Extract the (x, y) coordinate from the center of the cell holding the provided text.  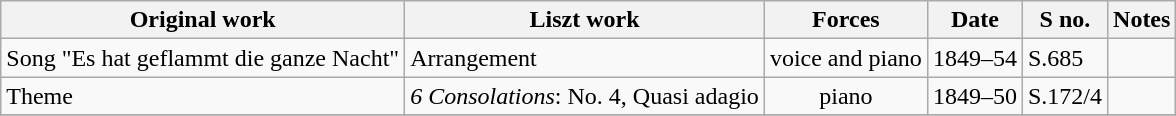
Song "Es hat geflammt die ganze Nacht" (203, 58)
Arrangement (585, 58)
Forces (846, 20)
6 Consolations: No. 4, Quasi adagio (585, 96)
Notes (1142, 20)
Date (974, 20)
voice and piano (846, 58)
Theme (203, 96)
S.685 (1064, 58)
Original work (203, 20)
1849–54 (974, 58)
S.172/4 (1064, 96)
piano (846, 96)
Liszt work (585, 20)
S no. (1064, 20)
1849–50 (974, 96)
